Determine the (X, Y) coordinate at the center of the cell enclosing the given text.  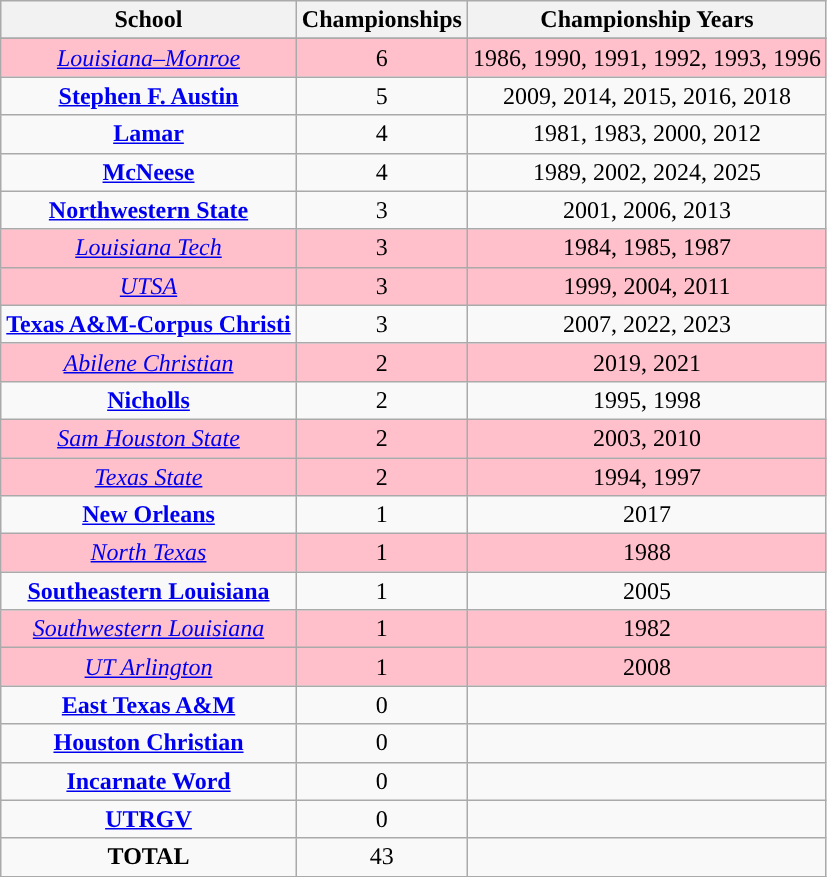
Stephen F. Austin (149, 96)
Texas State (149, 477)
2007, 2022, 2023 (646, 324)
2017 (646, 515)
Southeastern Louisiana (149, 591)
Louisiana Tech (149, 248)
1989, 2002, 2024, 2025 (646, 172)
UTRGV (149, 819)
1984, 1985, 1987 (646, 248)
UTSA (149, 286)
Houston Christian (149, 743)
East Texas A&M (149, 705)
1995, 1998 (646, 400)
1988 (646, 553)
UT Arlington (149, 667)
Nicholls (149, 400)
North Texas (149, 553)
Sam Houston State (149, 438)
TOTAL (149, 857)
1999, 2004, 2011 (646, 286)
Incarnate Word (149, 781)
Texas A&M-Corpus Christi (149, 324)
2005 (646, 591)
Abilene Christian (149, 362)
Championship Years (646, 20)
Championships (382, 20)
43 (382, 857)
6 (382, 58)
Northwestern State (149, 210)
Southwestern Louisiana (149, 629)
1986, 1990, 1991, 1992, 1993, 1996 (646, 58)
2019, 2021 (646, 362)
1981, 1983, 2000, 2012 (646, 134)
2009, 2014, 2015, 2016, 2018 (646, 96)
1994, 1997 (646, 477)
Lamar (149, 134)
5 (382, 96)
Louisiana–Monroe (149, 58)
1982 (646, 629)
New Orleans (149, 515)
2008 (646, 667)
School (149, 20)
McNeese (149, 172)
2003, 2010 (646, 438)
2001, 2006, 2013 (646, 210)
